Return the (x, y) coordinate for the center point of the cell that contains the specified text.  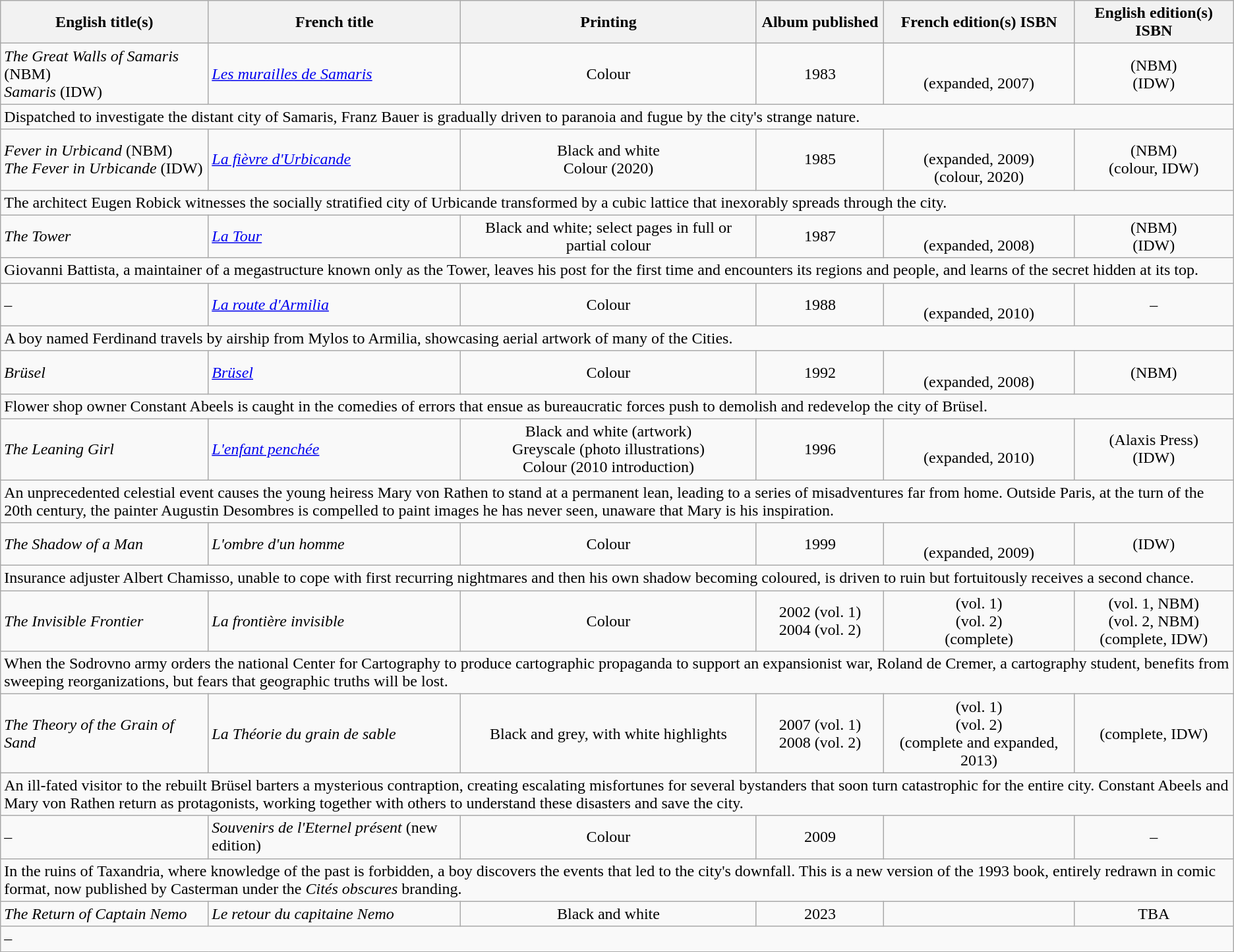
Dispatched to investigate the distant city of Samaris, Franz Bauer is gradually driven to paranoia and fugue by the city's strange nature. (617, 117)
Les murailles de Samaris (335, 74)
Le retour du capitaine Nemo (335, 914)
English edition(s) ISBN (1154, 22)
(IDW) (1154, 545)
Souvenirs de l'Eternel présent (new edition) (335, 837)
1999 (820, 545)
(NBM) (colour, IDW) (1154, 160)
(vol. 1) (vol. 2) (complete) (979, 621)
La route d'Armilia (335, 305)
1992 (820, 372)
Black and whiteColour (2020) (608, 160)
2009 (820, 837)
1988 (820, 305)
Black and white; select pages in full or partial colour (608, 236)
Black and white (608, 914)
(vol. 1, NBM) (vol. 2, NBM) (complete, IDW) (1154, 621)
La fièvre d'Urbicande (335, 160)
The Great Walls of Samaris (NBM)Samaris (IDW) (104, 74)
The Tower (104, 236)
TBA (1154, 914)
(expanded, 2007) (979, 74)
2007 (vol. 1)2008 (vol. 2) (820, 733)
A boy named Ferdinand travels by airship from Mylos to Armilia, showcasing aerial artwork of many of the Cities. (617, 338)
2002 (vol. 1)2004 (vol. 2) (820, 621)
Album published (820, 22)
L'enfant penchée (335, 449)
(complete, IDW) (1154, 733)
1987 (820, 236)
Fever in Urbicand (NBM)The Fever in Urbicande (IDW) (104, 160)
The Invisible Frontier (104, 621)
La Tour (335, 236)
(expanded, 2009) (colour, 2020) (979, 160)
1983 (820, 74)
(NBM) (1154, 372)
(expanded, 2009) (979, 545)
1996 (820, 449)
Printing (608, 22)
The Theory of the Grain of Sand (104, 733)
La Théorie du grain de sable (335, 733)
(Alaxis Press) (IDW) (1154, 449)
English title(s) (104, 22)
The Leaning Girl (104, 449)
Black and grey, with white highlights (608, 733)
French title (335, 22)
(vol. 1) (vol. 2) (complete and expanded, 2013) (979, 733)
The Shadow of a Man (104, 545)
2023 (820, 914)
The Return of Captain Nemo (104, 914)
L'ombre d'un homme (335, 545)
1985 (820, 160)
French edition(s) ISBN (979, 22)
Black and white (artwork)Greyscale (photo illustrations)Colour (2010 introduction) (608, 449)
La frontière invisible (335, 621)
